Pinpoint the cell where the given text exists, returning its [X, Y] midpoint coordinate. 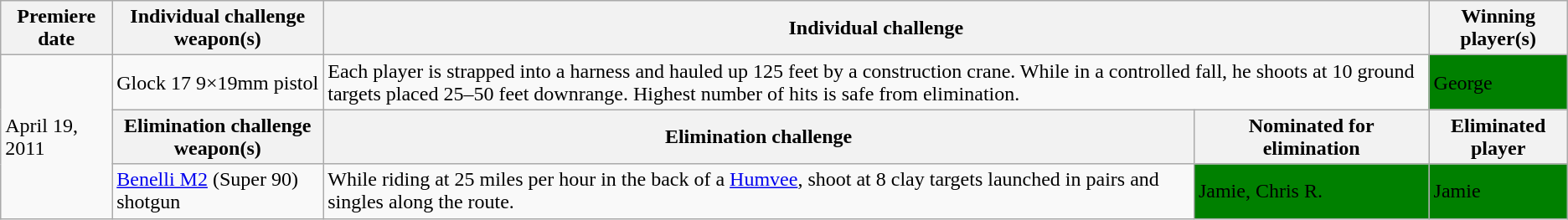
Nominated for elimination [1312, 137]
Benelli M2 (Super 90) shotgun [218, 191]
Individual challenge weapon(s) [218, 28]
While riding at 25 miles per hour in the back of a Humvee, shoot at 8 clay targets launched in pairs and singles along the route. [759, 191]
Jamie [1498, 191]
Winning player(s) [1498, 28]
Individual challenge [876, 28]
George [1498, 82]
Glock 17 9×19mm pistol [218, 82]
Eliminated player [1498, 137]
Premiere date [57, 28]
Elimination challenge [759, 137]
Jamie, Chris R. [1312, 191]
Elimination challenge weapon(s) [218, 137]
April 19, 2011 [57, 137]
